Return the [x, y] coordinate for the center point of the cell that contains the specified text.  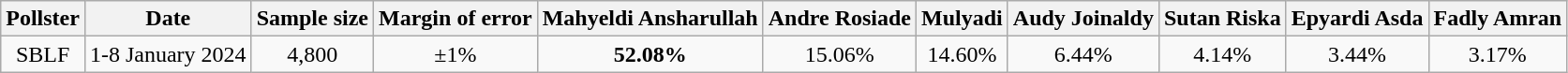
15.06% [840, 54]
4,800 [312, 54]
Sutan Riska [1222, 19]
1-8 January 2024 [168, 54]
Fadly Amran [1498, 19]
52.08% [650, 54]
Margin of error [455, 19]
SBLF [43, 54]
Andre Rosiade [840, 19]
6.44% [1083, 54]
Audy Joinaldy [1083, 19]
Mahyeldi Ansharullah [650, 19]
Mulyadi [963, 19]
14.60% [963, 54]
Date [168, 19]
±1% [455, 54]
3.17% [1498, 54]
Sample size [312, 19]
Pollster [43, 19]
3.44% [1357, 54]
4.14% [1222, 54]
Epyardi Asda [1357, 19]
